From the cell containing the given text, extract its center point as (x, y) coordinate. 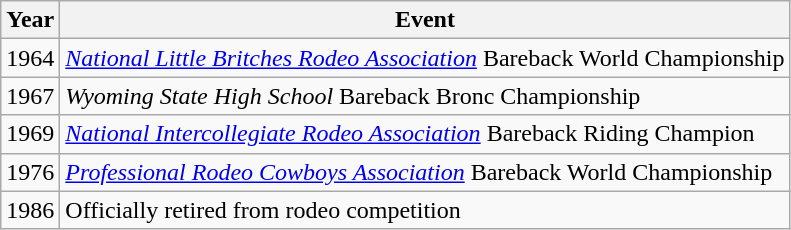
Year (30, 20)
1986 (30, 210)
Professional Rodeo Cowboys Association Bareback World Championship (425, 172)
1967 (30, 96)
1969 (30, 134)
National Little Britches Rodeo Association Bareback World Championship (425, 58)
1964 (30, 58)
1976 (30, 172)
National Intercollegiate Rodeo Association Bareback Riding Champion (425, 134)
Officially retired from rodeo competition (425, 210)
Event (425, 20)
Wyoming State High School Bareback Bronc Championship (425, 96)
